Pinpoint the cell where the given text exists, returning its (x, y) midpoint coordinate. 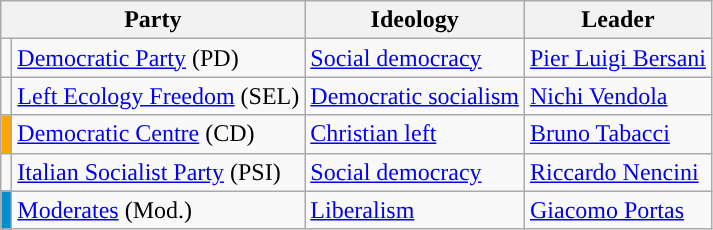
Leader (618, 20)
Ideology (415, 20)
Bruno Tabacci (618, 134)
Pier Luigi Bersani (618, 58)
Italian Socialist Party (PSI) (158, 172)
Moderates (Mod.) (158, 210)
Democratic Party (PD) (158, 58)
Christian left (415, 134)
Party (153, 20)
Nichi Vendola (618, 96)
Democratic socialism (415, 96)
Left Ecology Freedom (SEL) (158, 96)
Riccardo Nencini (618, 172)
Giacomo Portas (618, 210)
Liberalism (415, 210)
Democratic Centre (CD) (158, 134)
